Scan for the cell matching the given text and deliver its [X, Y] coordinate at center. 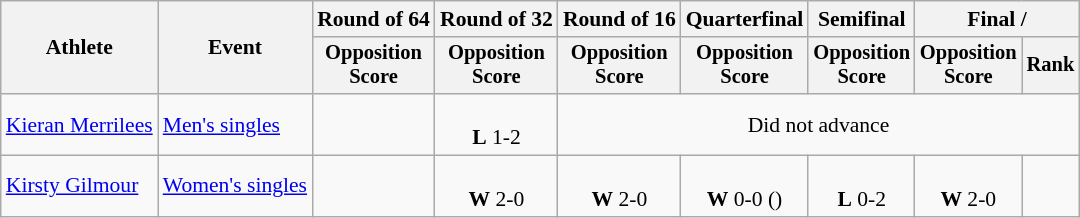
Did not advance [818, 124]
Women's singles [235, 186]
Semifinal [862, 19]
W 0-0 () [745, 186]
Final / [997, 19]
Kirsty Gilmour [80, 186]
Round of 64 [374, 19]
Men's singles [235, 124]
Quarterfinal [745, 19]
L 0-2 [862, 186]
Rank [1051, 66]
Round of 32 [496, 19]
Athlete [80, 48]
Event [235, 48]
L 1-2 [496, 124]
Kieran Merrilees [80, 124]
Round of 16 [620, 19]
